Capture the cell that displays the provided text and extract its (X, Y) central coordinate. 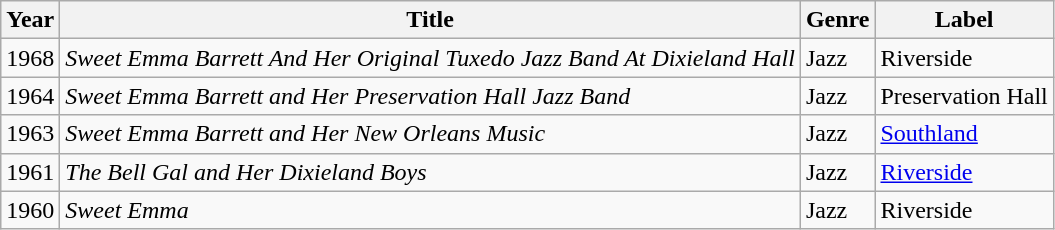
Title (430, 20)
Sweet Emma Barrett and Her New Orleans Music (430, 134)
Sweet Emma Barrett And Her Original Tuxedo Jazz Band At Dixieland Hall (430, 58)
Preservation Hall (964, 96)
1968 (30, 58)
1964 (30, 96)
Year (30, 20)
Southland (964, 134)
The Bell Gal and Her Dixieland Boys (430, 172)
Genre (838, 20)
1961 (30, 172)
1960 (30, 210)
Label (964, 20)
Sweet Emma Barrett and Her Preservation Hall Jazz Band (430, 96)
Sweet Emma (430, 210)
1963 (30, 134)
